Identify which cell holds the provided text, then report its (X, Y) central coordinate. 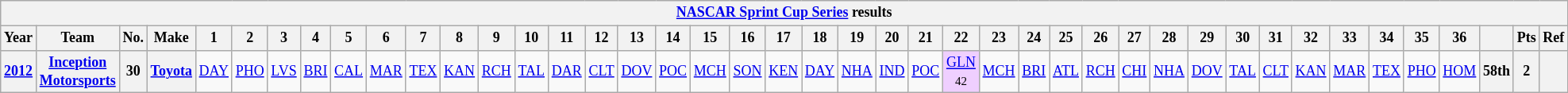
34 (1387, 38)
29 (1207, 38)
6 (386, 38)
4 (316, 38)
33 (1350, 38)
9 (496, 38)
5 (349, 38)
26 (1100, 38)
Team (78, 38)
12 (602, 38)
CAL (349, 72)
HOM (1459, 72)
Pts (1526, 38)
SON (748, 72)
11 (567, 38)
7 (423, 38)
8 (460, 38)
LVS (284, 72)
10 (531, 38)
20 (892, 38)
13 (637, 38)
1 (214, 38)
IND (892, 72)
CHI (1135, 72)
3 (284, 38)
31 (1275, 38)
25 (1066, 38)
17 (784, 38)
22 (961, 38)
24 (1034, 38)
ATL (1066, 72)
Ref (1554, 38)
15 (710, 38)
32 (1311, 38)
21 (926, 38)
GLN42 (961, 72)
No. (133, 38)
19 (857, 38)
18 (820, 38)
Inception Motorsports (78, 72)
DAR (567, 72)
58th (1497, 72)
36 (1459, 38)
27 (1135, 38)
23 (999, 38)
35 (1421, 38)
28 (1169, 38)
Make (171, 38)
16 (748, 38)
2012 (19, 72)
NASCAR Sprint Cup Series results (784, 13)
KEN (784, 72)
14 (673, 38)
Year (19, 38)
Toyota (171, 72)
